From the cell containing the given text, extract its center point as (X, Y) coordinate. 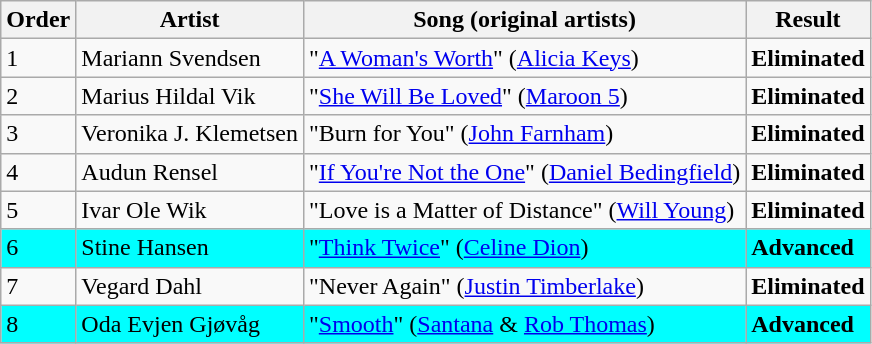
"Love is a Matter of Distance" (Will Young) (524, 210)
Ivar Ole Wik (190, 210)
Order (38, 20)
2 (38, 96)
3 (38, 134)
Song (original artists) (524, 20)
"She Will Be Loved" (Maroon 5) (524, 96)
4 (38, 172)
8 (38, 324)
"Think Twice" (Celine Dion) (524, 248)
6 (38, 248)
Marius Hildal Vik (190, 96)
"Burn for You" (John Farnham) (524, 134)
Oda Evjen Gjøvåg (190, 324)
Stine Hansen (190, 248)
"Smooth" (Santana & Rob Thomas) (524, 324)
Vegard Dahl (190, 286)
5 (38, 210)
Audun Rensel (190, 172)
"If You're Not the One" (Daniel Bedingfield) (524, 172)
Result (808, 20)
"Never Again" (Justin Timberlake) (524, 286)
Veronika J. Klemetsen (190, 134)
1 (38, 58)
Mariann Svendsen (190, 58)
"A Woman's Worth" (Alicia Keys) (524, 58)
7 (38, 286)
Artist (190, 20)
